Scan for the cell matching the given text and deliver its (x, y) coordinate at center. 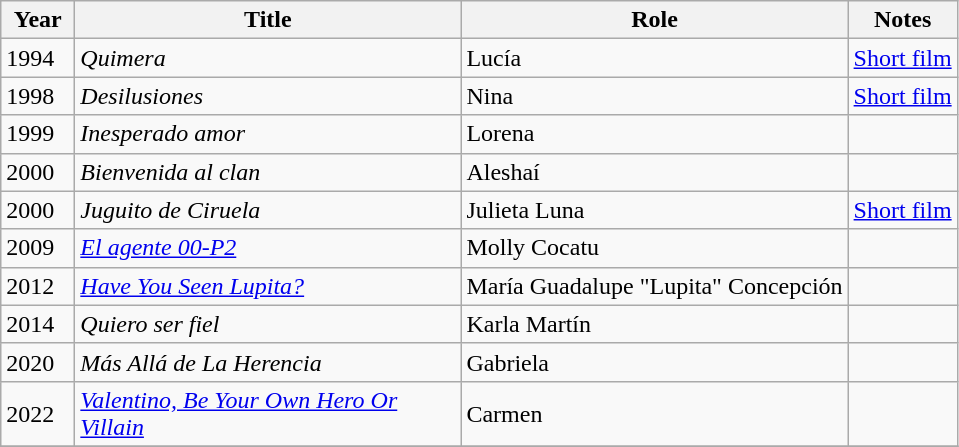
2020 (38, 362)
Notes (902, 20)
Quimera (268, 58)
María Guadalupe "Lupita" Concepción (654, 286)
2022 (38, 414)
Have You Seen Lupita? (268, 286)
El agente 00-P2 (268, 248)
1999 (38, 134)
Carmen (654, 414)
Title (268, 20)
Gabriela (654, 362)
2009 (38, 248)
1998 (38, 96)
Nina (654, 96)
Inesperado amor (268, 134)
Quiero ser fiel (268, 324)
Desilusiones (268, 96)
Year (38, 20)
Karla Martín (654, 324)
Valentino, Be Your Own Hero Or Villain (268, 414)
Bienvenida al clan (268, 172)
Juguito de Ciruela (268, 210)
Lorena (654, 134)
Role (654, 20)
1994 (38, 58)
Aleshaí (654, 172)
Lucía (654, 58)
Más Allá de La Herencia (268, 362)
Molly Cocatu (654, 248)
Julieta Luna (654, 210)
2014 (38, 324)
2012 (38, 286)
